Output the [X, Y] coordinate of the center of the cell containing the given text.  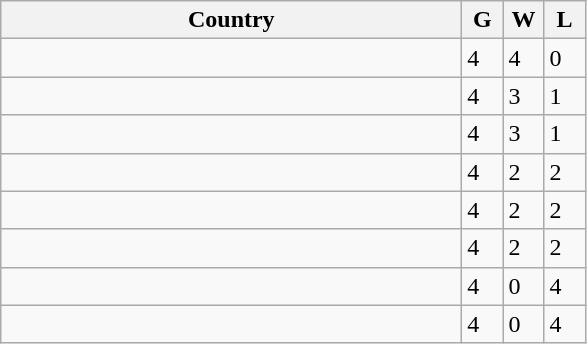
W [524, 20]
Country [232, 20]
L [564, 20]
G [482, 20]
